Return (x, y) of the center of cell containing provided text 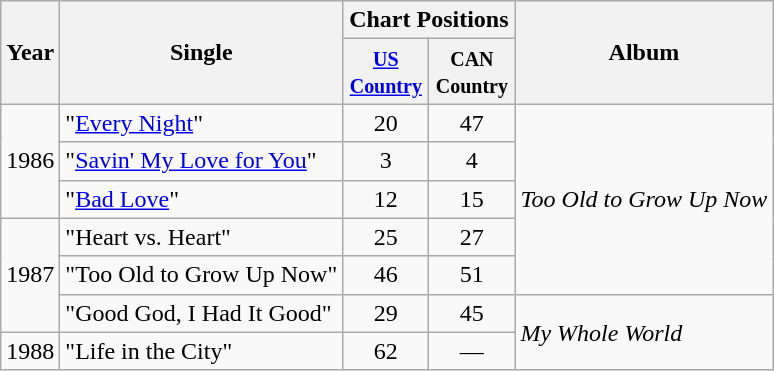
Album (644, 52)
"Good God, I Had It Good" (202, 313)
15 (472, 199)
"Heart vs. Heart" (202, 237)
"Every Night" (202, 123)
1986 (30, 161)
3 (386, 161)
4 (472, 161)
Single (202, 52)
Year (30, 52)
"Too Old to Grow Up Now" (202, 275)
47 (472, 123)
29 (386, 313)
"Bad Love" (202, 199)
"Life in the City" (202, 351)
51 (472, 275)
46 (386, 275)
CAN Country (472, 72)
62 (386, 351)
US Country (386, 72)
20 (386, 123)
Chart Positions (429, 20)
"Savin' My Love for You" (202, 161)
1988 (30, 351)
45 (472, 313)
Too Old to Grow Up Now (644, 199)
1987 (30, 275)
— (472, 351)
12 (386, 199)
27 (472, 237)
My Whole World (644, 332)
25 (386, 237)
